Locate the cell with the specified text and output its (X, Y) center coordinate. 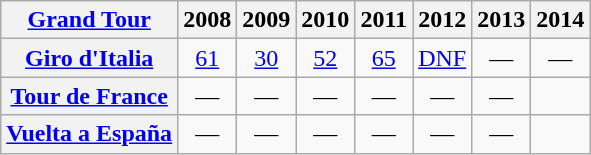
2009 (266, 20)
2008 (208, 20)
Vuelta a España (90, 134)
2013 (502, 20)
Tour de France (90, 96)
Grand Tour (90, 20)
65 (384, 58)
2014 (560, 20)
52 (326, 58)
DNF (442, 58)
Giro d'Italia (90, 58)
2011 (384, 20)
2010 (326, 20)
30 (266, 58)
61 (208, 58)
2012 (442, 20)
